From the cell containing the given text, extract its center point as [x, y] coordinate. 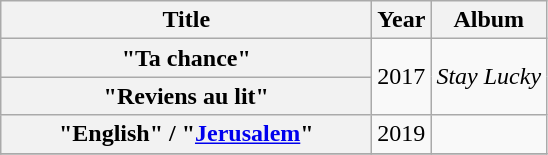
"English" / "Jerusalem" [186, 134]
Title [186, 20]
2019 [402, 134]
2017 [402, 77]
Album [489, 20]
Stay Lucky [489, 77]
"Ta chance" [186, 58]
"Reviens au lit" [186, 96]
Year [402, 20]
